Identify which cell holds the provided text, then report its (X, Y) central coordinate. 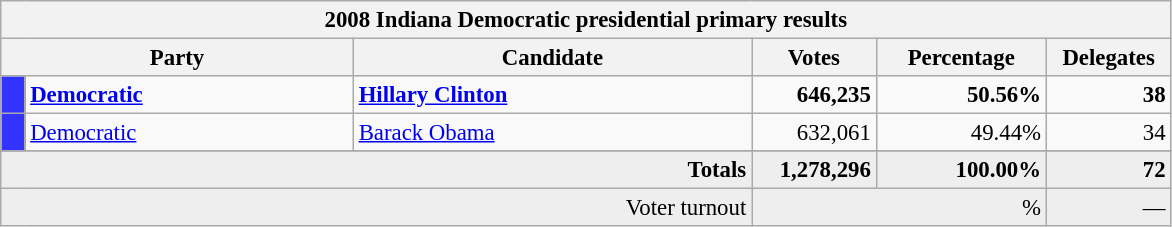
% (900, 208)
38 (1108, 95)
34 (1108, 133)
— (1108, 208)
2008 Indiana Democratic presidential primary results (586, 20)
Barack Obama (552, 133)
Votes (814, 58)
Percentage (961, 58)
632,061 (814, 133)
72 (1108, 170)
1,278,296 (814, 170)
Party (178, 58)
100.00% (961, 170)
Candidate (552, 58)
646,235 (814, 95)
Hillary Clinton (552, 95)
Voter turnout (376, 208)
50.56% (961, 95)
49.44% (961, 133)
Totals (376, 170)
Delegates (1108, 58)
